Locate the cell with the specified text and output its (x, y) center coordinate. 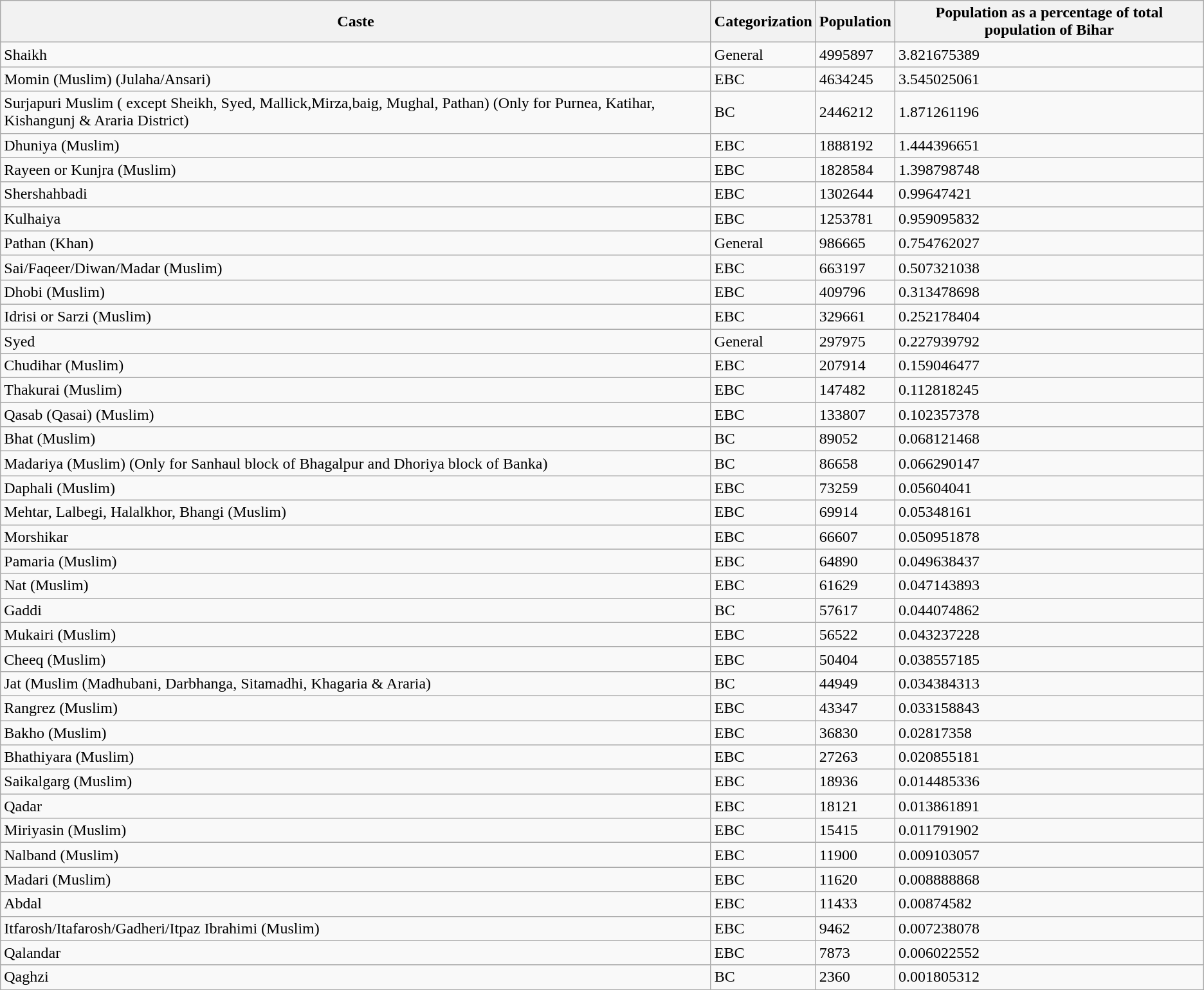
1253781 (855, 219)
Gaddi (356, 610)
Itfarosh/Itafarosh/Gadheri/Itpaz Ibrahimi (Muslim) (356, 928)
64890 (855, 561)
7873 (855, 953)
69914 (855, 512)
Categorization (763, 22)
0.99647421 (1049, 194)
0.050951878 (1049, 537)
0.038557185 (1049, 659)
0.252178404 (1049, 316)
1828584 (855, 170)
Idrisi or Sarzi (Muslim) (356, 316)
Qaghzi (356, 977)
56522 (855, 634)
0.05348161 (1049, 512)
Nalband (Muslim) (356, 855)
0.102357378 (1049, 415)
3.545025061 (1049, 79)
Shershahbadi (356, 194)
3.821675389 (1049, 55)
Qalandar (356, 953)
0.00874582 (1049, 904)
57617 (855, 610)
0.068121468 (1049, 439)
663197 (855, 267)
0.159046477 (1049, 366)
0.009103057 (1049, 855)
0.754762027 (1049, 243)
0.034384313 (1049, 683)
18121 (855, 806)
Kulhaiya (356, 219)
Qasab (Qasai) (Muslim) (356, 415)
11620 (855, 879)
409796 (855, 292)
Momin (Muslim) (Julaha/Ansari) (356, 79)
0.507321038 (1049, 267)
0.112818245 (1049, 390)
986665 (855, 243)
Rangrez (Muslim) (356, 708)
9462 (855, 928)
Mukairi (Muslim) (356, 634)
Shaikh (356, 55)
0.020855181 (1049, 757)
Morshikar (356, 537)
147482 (855, 390)
89052 (855, 439)
18936 (855, 782)
Thakurai (Muslim) (356, 390)
4995897 (855, 55)
4634245 (855, 79)
0.959095832 (1049, 219)
0.033158843 (1049, 708)
1888192 (855, 145)
Surjapuri Muslim ( except Sheikh, Syed, Mallick,Mirza,baig, Mughal, Pathan) (Only for Purnea, Katihar, Kishangunj & Araria District) (356, 112)
Population as a percentage of total population of Bihar (1049, 22)
Dhuniya (Muslim) (356, 145)
Population (855, 22)
0.227939792 (1049, 341)
207914 (855, 366)
2360 (855, 977)
66607 (855, 537)
43347 (855, 708)
0.02817358 (1049, 732)
0.05604041 (1049, 488)
0.006022552 (1049, 953)
Mehtar, Lalbegi, Halalkhor, Bhangi (Muslim) (356, 512)
0.001805312 (1049, 977)
133807 (855, 415)
Saikalgarg (Muslim) (356, 782)
0.049638437 (1049, 561)
Chudihar (Muslim) (356, 366)
1.398798748 (1049, 170)
Dhobi (Muslim) (356, 292)
0.313478698 (1049, 292)
11433 (855, 904)
Sai/Faqeer/Diwan/Madar (Muslim) (356, 267)
Pathan (Khan) (356, 243)
0.047143893 (1049, 586)
73259 (855, 488)
Cheeq (Muslim) (356, 659)
0.043237228 (1049, 634)
0.013861891 (1049, 806)
36830 (855, 732)
2446212 (855, 112)
61629 (855, 586)
15415 (855, 831)
Bakho (Muslim) (356, 732)
Qadar (356, 806)
0.044074862 (1049, 610)
Bhat (Muslim) (356, 439)
0.008888868 (1049, 879)
Nat (Muslim) (356, 586)
0.066290147 (1049, 464)
1.444396651 (1049, 145)
1302644 (855, 194)
Rayeen or Kunjra (Muslim) (356, 170)
Madariya (Muslim) (Only for Sanhaul block of Bhagalpur and Dhoriya block of Banka) (356, 464)
Syed (356, 341)
Caste (356, 22)
44949 (855, 683)
50404 (855, 659)
Daphali (Muslim) (356, 488)
Abdal (356, 904)
86658 (855, 464)
27263 (855, 757)
297975 (855, 341)
329661 (855, 316)
Pamaria (Muslim) (356, 561)
11900 (855, 855)
1.871261196 (1049, 112)
Miriyasin (Muslim) (356, 831)
0.014485336 (1049, 782)
Jat (Muslim (Madhubani, Darbhanga, Sitamadhi, Khagaria & Araria) (356, 683)
Bhathiyara (Muslim) (356, 757)
0.007238078 (1049, 928)
0.011791902 (1049, 831)
Madari (Muslim) (356, 879)
